Return the [X, Y] coordinate for the center point of the cell that contains the specified text.  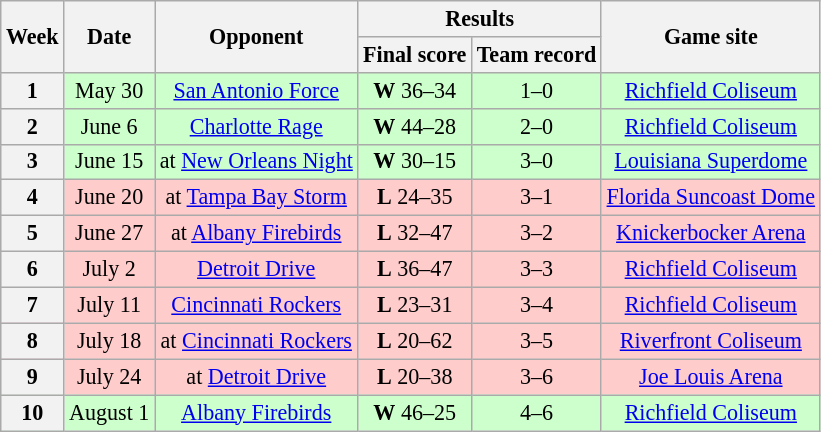
Charlotte Rage [256, 126]
June 6 [110, 126]
4–6 [537, 412]
Joe Louis Arena [710, 377]
1–0 [537, 90]
Albany Firebirds [256, 412]
Opponent [256, 36]
W 30–15 [415, 162]
June 20 [110, 198]
Final score [415, 54]
3–1 [537, 198]
L 24–35 [415, 198]
at New Orleans Night [256, 162]
2 [32, 126]
August 1 [110, 412]
July 18 [110, 341]
at Albany Firebirds [256, 233]
at Cincinnati Rockers [256, 341]
3–6 [537, 377]
Riverfront Coliseum [710, 341]
3–2 [537, 233]
2–0 [537, 126]
L 20–38 [415, 377]
Date [110, 36]
June 15 [110, 162]
May 30 [110, 90]
Cincinnati Rockers [256, 305]
W 36–34 [415, 90]
7 [32, 305]
9 [32, 377]
L 23–31 [415, 305]
L 32–47 [415, 233]
Florida Suncoast Dome [710, 198]
3–0 [537, 162]
at Tampa Bay Storm [256, 198]
Detroit Drive [256, 269]
July 24 [110, 377]
Knickerbocker Arena [710, 233]
Week [32, 36]
San Antonio Force [256, 90]
W 46–25 [415, 412]
3–4 [537, 305]
3 [32, 162]
July 11 [110, 305]
L 36–47 [415, 269]
3–3 [537, 269]
July 2 [110, 269]
5 [32, 233]
Louisiana Superdome [710, 162]
at Detroit Drive [256, 377]
Results [480, 18]
10 [32, 412]
June 27 [110, 233]
Game site [710, 36]
Team record [537, 54]
6 [32, 269]
1 [32, 90]
3–5 [537, 341]
4 [32, 198]
W 44–28 [415, 126]
L 20–62 [415, 341]
8 [32, 341]
